Provide the (x, y) coordinate of the cell's center where the given text is located.  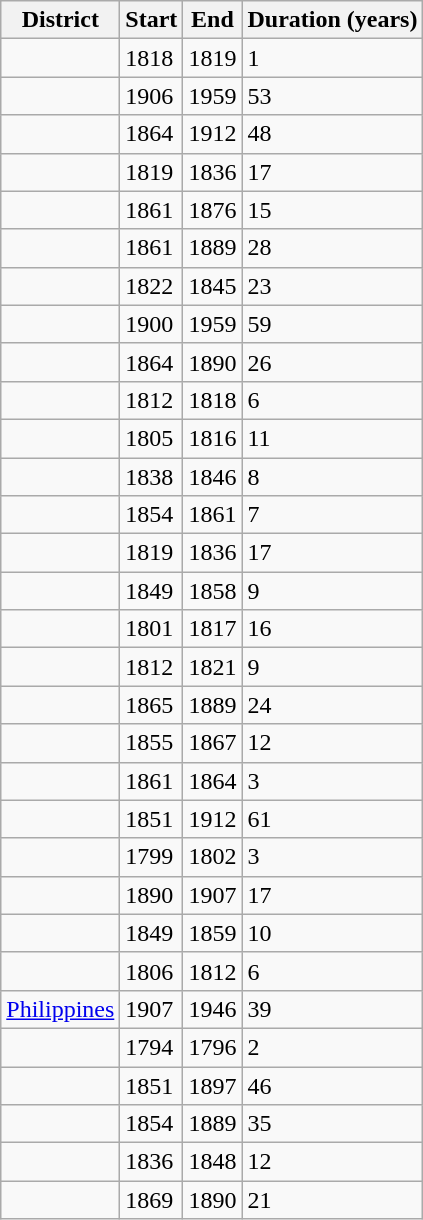
59 (332, 324)
Philippines (60, 1009)
1816 (212, 438)
10 (332, 933)
1845 (212, 286)
1821 (212, 667)
1796 (212, 1047)
1855 (152, 743)
16 (332, 629)
35 (332, 1124)
21 (332, 1200)
District (60, 20)
39 (332, 1009)
1806 (152, 971)
1846 (212, 477)
1799 (152, 857)
8 (332, 477)
46 (332, 1085)
Start (152, 20)
1858 (212, 591)
23 (332, 286)
53 (332, 96)
1822 (152, 286)
1802 (212, 857)
1801 (152, 629)
1946 (212, 1009)
1794 (152, 1047)
48 (332, 134)
2 (332, 1047)
1869 (152, 1200)
15 (332, 210)
End (212, 20)
1 (332, 58)
1865 (152, 705)
11 (332, 438)
61 (332, 819)
24 (332, 705)
1848 (212, 1162)
1817 (212, 629)
1859 (212, 933)
1867 (212, 743)
1838 (152, 477)
1897 (212, 1085)
1876 (212, 210)
28 (332, 248)
1805 (152, 438)
Duration (years) (332, 20)
1900 (152, 324)
7 (332, 515)
1906 (152, 96)
26 (332, 362)
